Find where the given text appears and provide that cell's center as [X, Y] coordinate. 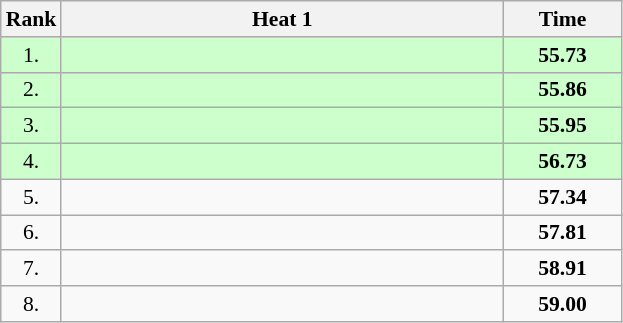
8. [32, 304]
1. [32, 55]
3. [32, 126]
Time [562, 19]
55.73 [562, 55]
5. [32, 197]
2. [32, 90]
6. [32, 233]
Rank [32, 19]
55.86 [562, 90]
57.81 [562, 233]
58.91 [562, 269]
56.73 [562, 162]
59.00 [562, 304]
57.34 [562, 197]
55.95 [562, 126]
7. [32, 269]
Heat 1 [282, 19]
4. [32, 162]
